For the text-containing cell, return its midpoint in [x, y] coordinate format. 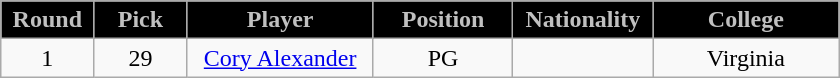
29 [140, 58]
Nationality [583, 20]
Virginia [746, 58]
Position [443, 20]
Cory Alexander [280, 58]
Pick [140, 20]
Round [48, 20]
Player [280, 20]
PG [443, 58]
College [746, 20]
1 [48, 58]
